From the cell containing the given text, extract its center point as (X, Y) coordinate. 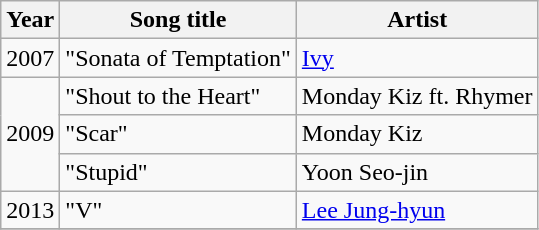
2007 (30, 58)
"Shout to the Heart" (178, 96)
2009 (30, 134)
Ivy (417, 58)
2013 (30, 210)
"Scar" (178, 134)
Year (30, 20)
Artist (417, 20)
Lee Jung-hyun (417, 210)
"V" (178, 210)
Song title (178, 20)
"Sonata of Temptation" (178, 58)
"Stupid" (178, 172)
Monday Kiz (417, 134)
Yoon Seo-jin (417, 172)
Monday Kiz ft. Rhymer (417, 96)
